Detect which cell encompasses the target text, then output its [x, y] center coordinate. 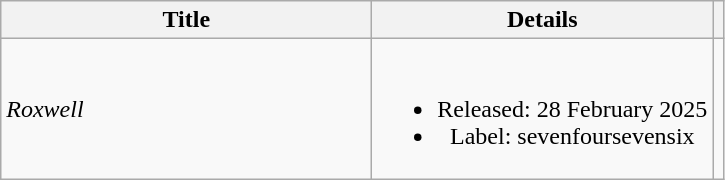
Roxwell [186, 109]
Title [186, 20]
Released: 28 February 2025Label: sevenfoursevensix [542, 109]
Details [542, 20]
